Identify which cell holds the provided text, then report its (x, y) central coordinate. 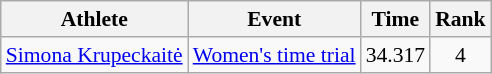
Event (274, 19)
4 (460, 55)
Athlete (94, 19)
Women's time trial (274, 55)
Rank (460, 19)
Time (396, 19)
Simona Krupeckaitė (94, 55)
34.317 (396, 55)
